From the cell containing the given text, extract its center point as [X, Y] coordinate. 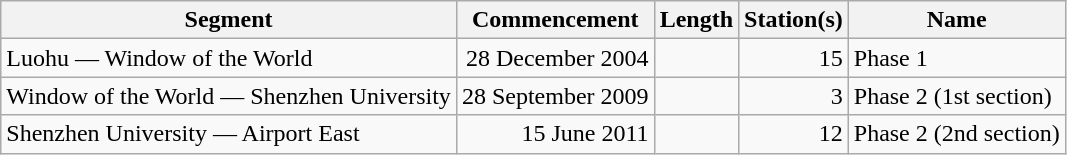
Window of the World — Shenzhen University [229, 96]
Luohu — Window of the World [229, 58]
3 [794, 96]
Shenzhen University — Airport East [229, 134]
Name [956, 20]
Phase 1 [956, 58]
Length [696, 20]
Commencement [555, 20]
15 June 2011 [555, 134]
28 September 2009 [555, 96]
Segment [229, 20]
Station(s) [794, 20]
28 December 2004 [555, 58]
Phase 2 (1st section) [956, 96]
Phase 2 (2nd section) [956, 134]
15 [794, 58]
12 [794, 134]
